Return the [x, y] coordinate for the center point of the cell that contains the specified text.  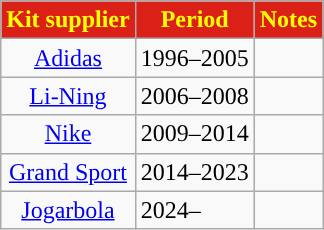
Li-Ning [68, 96]
Notes [288, 20]
1996–2005 [194, 58]
Nike [68, 134]
Grand Sport [68, 172]
Jogarbola [68, 210]
2006–2008 [194, 96]
2009–2014 [194, 134]
2024– [194, 210]
2014–2023 [194, 172]
Kit supplier [68, 20]
Period [194, 20]
Adidas [68, 58]
